Detect which cell encompasses the target text, then output its (X, Y) center coordinate. 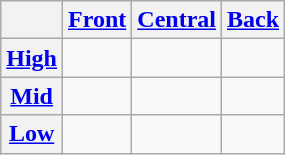
Low (32, 134)
Central (177, 20)
Mid (32, 96)
Back (254, 20)
High (32, 58)
Front (98, 20)
